Capture the cell that displays the provided text and extract its [x, y] central coordinate. 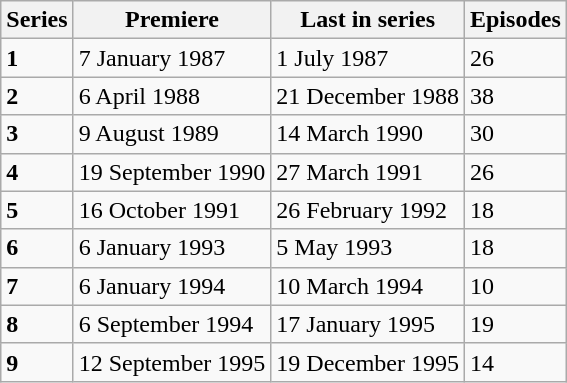
5 May 1993 [368, 248]
14 March 1990 [368, 134]
Series [37, 20]
9 [37, 362]
6 September 1994 [172, 324]
27 March 1991 [368, 172]
7 January 1987 [172, 58]
6 January 1993 [172, 248]
5 [37, 210]
Last in series [368, 20]
19 September 1990 [172, 172]
21 December 1988 [368, 96]
14 [515, 362]
3 [37, 134]
38 [515, 96]
9 August 1989 [172, 134]
Episodes [515, 20]
12 September 1995 [172, 362]
6 April 1988 [172, 96]
10 March 1994 [368, 286]
19 [515, 324]
4 [37, 172]
6 [37, 248]
1 July 1987 [368, 58]
30 [515, 134]
10 [515, 286]
26 February 1992 [368, 210]
6 January 1994 [172, 286]
16 October 1991 [172, 210]
8 [37, 324]
2 [37, 96]
Premiere [172, 20]
1 [37, 58]
19 December 1995 [368, 362]
17 January 1995 [368, 324]
7 [37, 286]
